Determine the (x, y) coordinate at the center of the cell enclosing the given text.  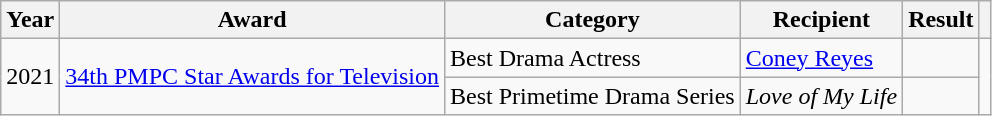
Love of My Life (821, 96)
34th PMPC Star Awards for Television (252, 77)
2021 (30, 77)
Category (593, 20)
Result (941, 20)
Award (252, 20)
Best Drama Actress (593, 58)
Coney Reyes (821, 58)
Best Primetime Drama Series (593, 96)
Year (30, 20)
Recipient (821, 20)
